Extract the [X, Y] coordinate from the center of the cell holding the provided text.  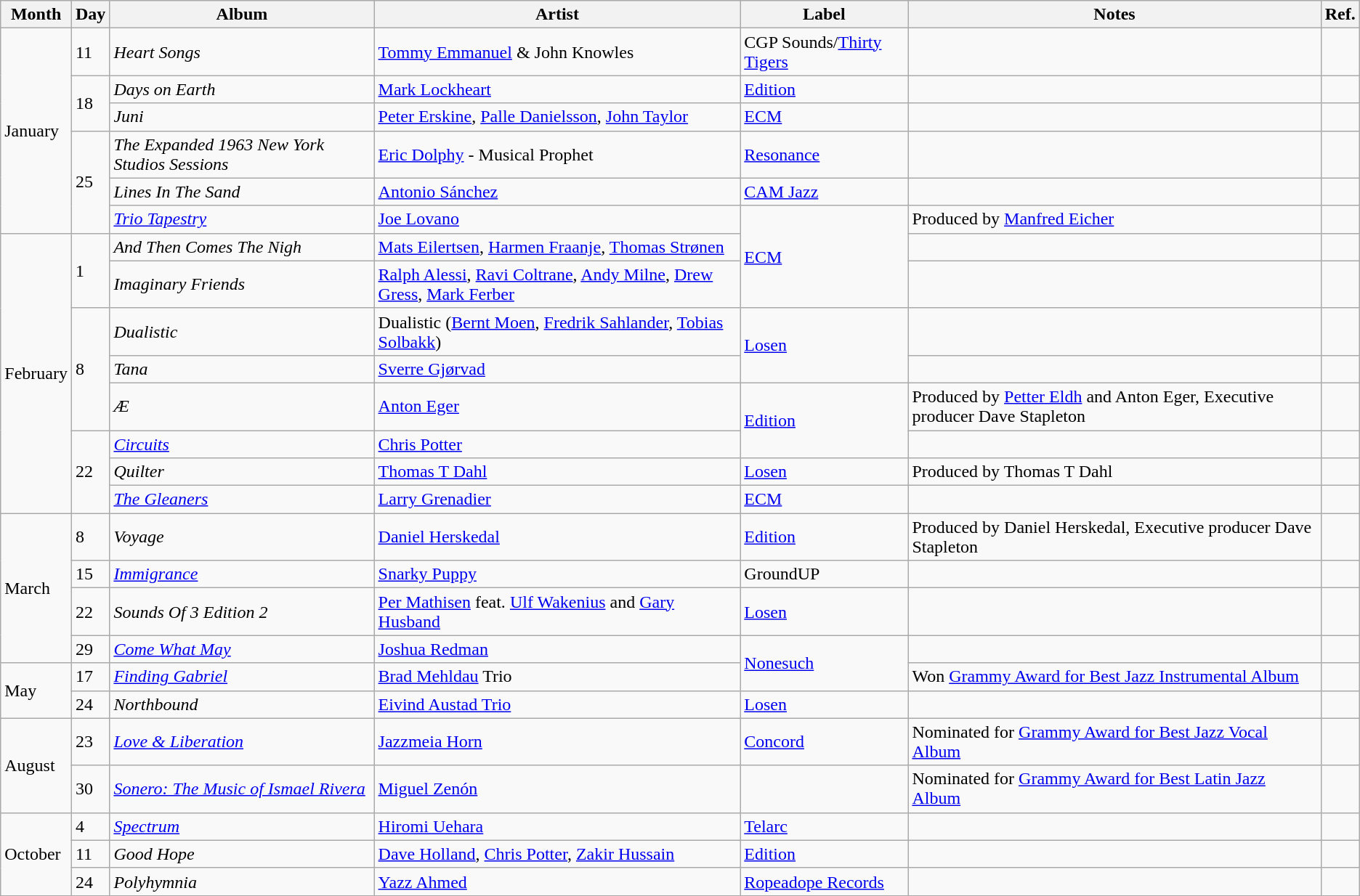
Lines In The Sand [242, 192]
Heart Songs [242, 52]
Sonero: The Music of Ismael Rivera [242, 789]
Sounds Of 3 Edition 2 [242, 611]
Nominated for Grammy Award for Best Latin Jazz Album [1114, 789]
The Gleaners [242, 500]
Jazzmeia Horn [557, 742]
Trio Tapestry [242, 219]
Telarc [824, 826]
Eric Dolphy - Musical Prophet [557, 154]
18 [90, 103]
Tommy Emmanuel & John Knowles [557, 52]
Joshua Redman [557, 649]
Peter Erskine, Palle Danielsson, John Taylor [557, 117]
Finding Gabriel [242, 677]
The Expanded 1963 New York Studios Sessions [242, 154]
Nominated for Grammy Award for Best Jazz Vocal Album [1114, 742]
Chris Potter [557, 444]
Nonesuch [824, 663]
And Then Comes The Nigh [242, 247]
1 [90, 270]
Label [824, 15]
Æ [242, 407]
Month [36, 15]
January [36, 131]
Love & Liberation [242, 742]
17 [90, 677]
29 [90, 649]
May [36, 691]
Juni [242, 117]
Joe Lovano [557, 219]
Immigrance [242, 574]
Miguel Zenón [557, 789]
Spectrum [242, 826]
Days on Earth [242, 89]
Larry Grenadier [557, 500]
October [36, 854]
Mark Lockheart [557, 89]
Mats Eilertsen, Harmen Fraanje, Thomas Strønen [557, 247]
Produced by Daniel Herskedal, Executive producer Dave Stapleton [1114, 537]
Good Hope [242, 854]
Per Mathisen feat. Ulf Wakenius and Gary Husband [557, 611]
4 [90, 826]
Antonio Sánchez [557, 192]
February [36, 373]
Won Grammy Award for Best Jazz Instrumental Album [1114, 677]
Hiromi Uehara [557, 826]
15 [90, 574]
Quilter [242, 472]
Ropeadope Records [824, 881]
23 [90, 742]
Dave Holland, Chris Potter, Zakir Hussain [557, 854]
Anton Eger [557, 407]
Imaginary Friends [242, 285]
Album [242, 15]
Polyhymnia [242, 881]
Eivind Austad Trio [557, 704]
March [36, 588]
Tana [242, 369]
Notes [1114, 15]
Brad Mehldau Trio [557, 677]
Voyage [242, 537]
Day [90, 15]
Ref. [1340, 15]
Northbound [242, 704]
Yazz Ahmed [557, 881]
Ralph Alessi, Ravi Coltrane, Andy Milne, Drew Gress, Mark Ferber [557, 285]
CGP Sounds/Thirty Tigers [824, 52]
Daniel Herskedal [557, 537]
Sverre Gjørvad [557, 369]
Concord [824, 742]
CAM Jazz [824, 192]
25 [90, 182]
Produced by Thomas T Dahl [1114, 472]
Produced by Manfred Eicher [1114, 219]
Thomas T Dahl [557, 472]
Resonance [824, 154]
Dualistic [242, 331]
Dualistic (Bernt Moen, Fredrik Sahlander, Tobias Solbakk) [557, 331]
August [36, 765]
Circuits [242, 444]
Produced by Petter Eldh and Anton Eger, Executive producer Dave Stapleton [1114, 407]
30 [90, 789]
GroundUP [824, 574]
Come What May [242, 649]
Snarky Puppy [557, 574]
Artist [557, 15]
